Locate the cell with the specified text and output its (x, y) center coordinate. 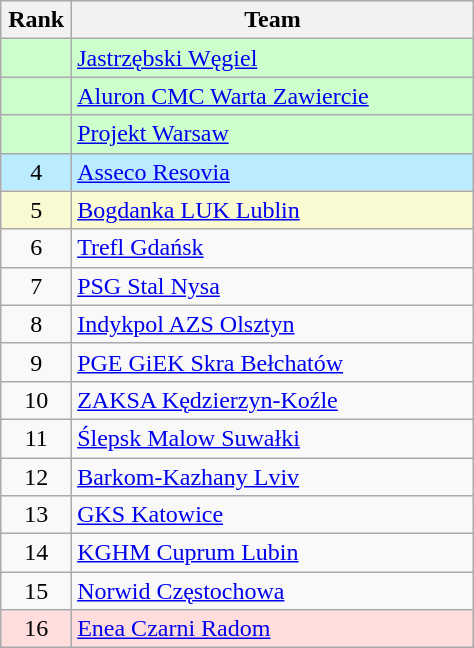
15 (36, 591)
PGE GiEK Skra Bełchatów (273, 362)
8 (36, 324)
12 (36, 477)
Ślepsk Malow Suwałki (273, 438)
4 (36, 172)
Trefl Gdańsk (273, 248)
KGHM Cuprum Lubin (273, 553)
Enea Czarni Radom (273, 629)
Projekt Warsaw (273, 134)
6 (36, 248)
13 (36, 515)
10 (36, 400)
14 (36, 553)
Asseco Resovia (273, 172)
5 (36, 210)
Bogdanka LUK Lublin (273, 210)
16 (36, 629)
Jastrzębski Węgiel (273, 58)
Norwid Częstochowa (273, 591)
Team (273, 20)
9 (36, 362)
Indykpol AZS Olsztyn (273, 324)
Rank (36, 20)
Barkom-Kazhany Lviv (273, 477)
PSG Stal Nysa (273, 286)
GKS Katowice (273, 515)
Aluron CMC Warta Zawiercie (273, 96)
ZAKSA Kędzierzyn-Koźle (273, 400)
7 (36, 286)
11 (36, 438)
